Determine the [X, Y] coordinate at the center of the cell enclosing the given text.  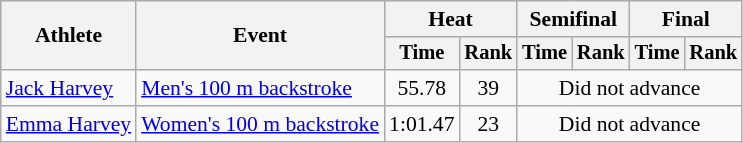
Athlete [68, 36]
Event [260, 36]
Jack Harvey [68, 88]
Semifinal [573, 19]
Final [686, 19]
39 [489, 88]
Women's 100 m backstroke [260, 124]
Heat [450, 19]
Emma Harvey [68, 124]
Men's 100 m backstroke [260, 88]
55.78 [422, 88]
1:01.47 [422, 124]
23 [489, 124]
